Determine the (X, Y) coordinate at the center of the cell enclosing the given text.  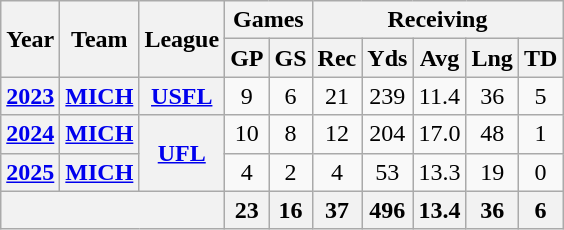
GP (247, 58)
2024 (30, 134)
5 (540, 96)
13.4 (440, 210)
53 (388, 172)
Avg (440, 58)
11.4 (440, 96)
Yds (388, 58)
496 (388, 210)
Receiving (438, 20)
16 (290, 210)
UFL (182, 153)
Year (30, 39)
9 (247, 96)
204 (388, 134)
2025 (30, 172)
12 (337, 134)
48 (492, 134)
0 (540, 172)
21 (337, 96)
10 (247, 134)
USFL (182, 96)
Rec (337, 58)
League (182, 39)
17.0 (440, 134)
8 (290, 134)
GS (290, 58)
19 (492, 172)
TD (540, 58)
13.3 (440, 172)
1 (540, 134)
Team (100, 39)
2 (290, 172)
Lng (492, 58)
239 (388, 96)
37 (337, 210)
2023 (30, 96)
Games (268, 20)
23 (247, 210)
